Capture the cell that displays the provided text and extract its (X, Y) central coordinate. 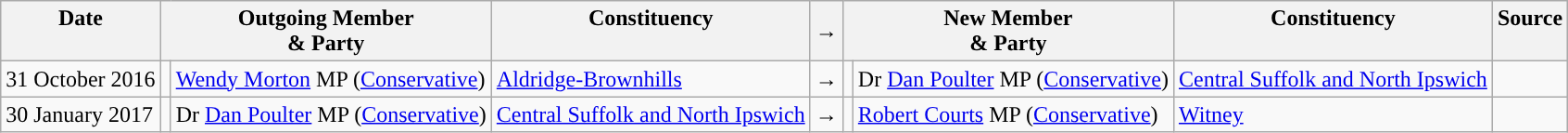
Source (1529, 32)
Outgoing Member& Party (326, 32)
Witney (1333, 114)
Wendy Morton MP (Conservative) (331, 79)
31 October 2016 (81, 79)
Robert Courts MP (Conservative) (1013, 114)
New Member& Party (1008, 32)
30 January 2017 (81, 114)
Aldridge-Brownhills (651, 79)
Date (81, 32)
